Locate the cell with the specified text and output its (X, Y) center coordinate. 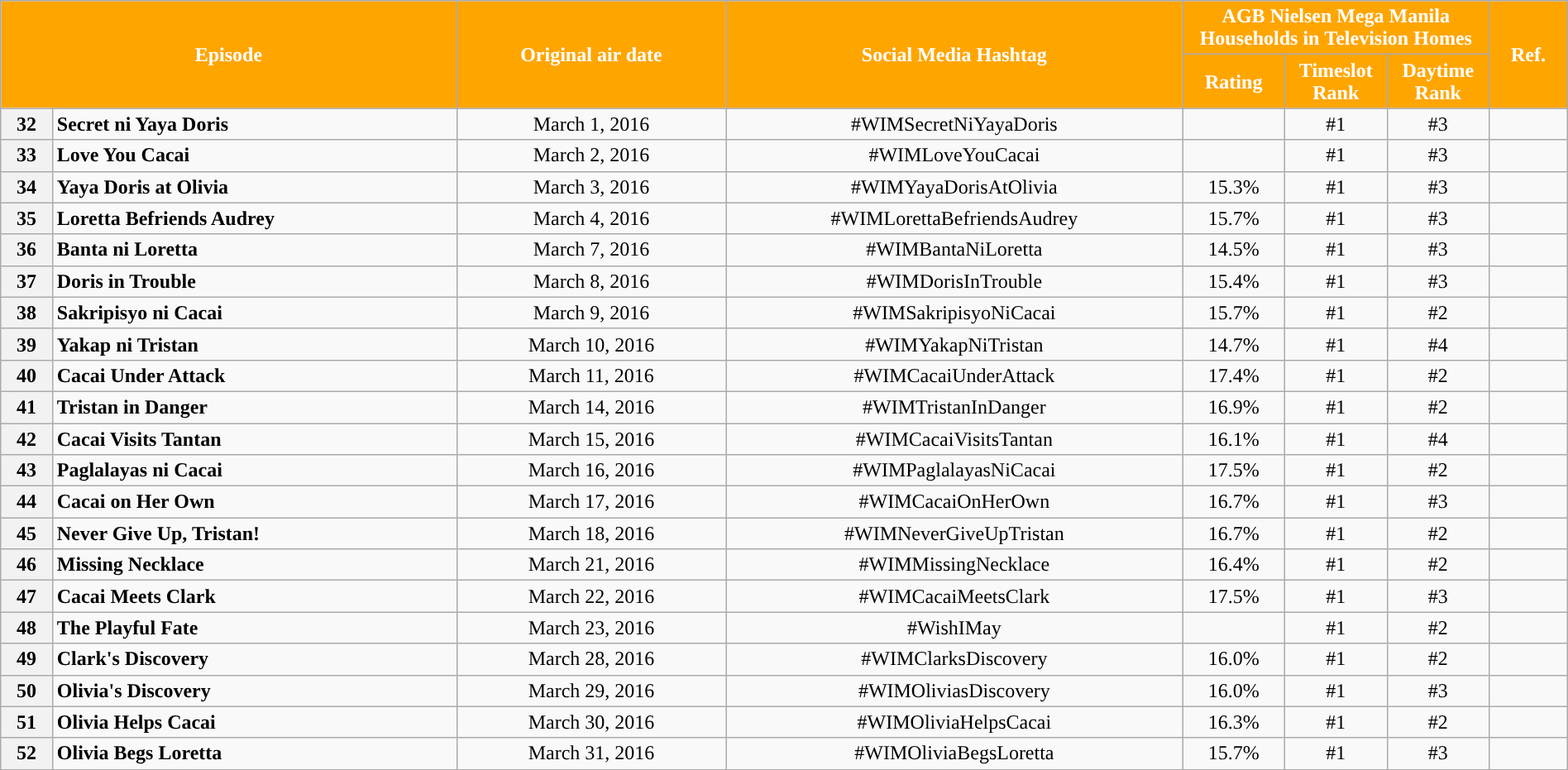
March 31, 2016 (591, 753)
Clark's Discovery (255, 659)
Rating (1234, 81)
Yaya Doris at Olivia (255, 187)
March 2, 2016 (591, 155)
Episode (228, 55)
March 11, 2016 (591, 375)
#WIMLorettaBefriendsAudrey (954, 218)
#WIMSakripisyoNiCacai (954, 313)
37 (26, 281)
Cacai Under Attack (255, 375)
#WIMDorisInTrouble (954, 281)
16.3% (1234, 722)
14.7% (1234, 344)
#WIMYayaDorisAtOlivia (954, 187)
March 18, 2016 (591, 533)
March 10, 2016 (591, 344)
#WIMTristanInDanger (954, 407)
#WIMCacaiMeetsClark (954, 596)
14.5% (1234, 250)
Timeslot Rank (1336, 81)
46 (26, 565)
#WIMCacaiUnderAttack (954, 375)
16.4% (1234, 565)
March 17, 2016 (591, 502)
44 (26, 502)
Olivia Begs Loretta (255, 753)
52 (26, 753)
42 (26, 439)
36 (26, 250)
Olivia's Discovery (255, 691)
45 (26, 533)
March 4, 2016 (591, 218)
#WIMLoveYouCacai (954, 155)
#WIMYakapNiTristan (954, 344)
Yakap ni Tristan (255, 344)
Original air date (591, 55)
March 28, 2016 (591, 659)
39 (26, 344)
Banta ni Loretta (255, 250)
#WIMMissingNecklace (954, 565)
51 (26, 722)
Never Give Up, Tristan! (255, 533)
47 (26, 596)
March 30, 2016 (591, 722)
March 22, 2016 (591, 596)
Love You Cacai (255, 155)
38 (26, 313)
#WIMCacaiVisitsTantan (954, 439)
Olivia Helps Cacai (255, 722)
#WIMBantaNiLoretta (954, 250)
32 (26, 124)
March 16, 2016 (591, 471)
#WishIMay (954, 628)
40 (26, 375)
35 (26, 218)
Paglalayas ni Cacai (255, 471)
March 29, 2016 (591, 691)
Sakripisyo ni Cacai (255, 313)
Doris in Trouble (255, 281)
#WIMPaglalayasNiCacai (954, 471)
Tristan in Danger (255, 407)
#WIMOliviaHelpsCacai (954, 722)
Ref. (1528, 55)
March 14, 2016 (591, 407)
15.3% (1234, 187)
15.4% (1234, 281)
The Playful Fate (255, 628)
50 (26, 691)
17.4% (1234, 375)
#WIMNeverGiveUpTristan (954, 533)
March 3, 2016 (591, 187)
March 7, 2016 (591, 250)
March 15, 2016 (591, 439)
Cacai on Her Own (255, 502)
#WIMOliviaBegsLoretta (954, 753)
16.1% (1234, 439)
Secret ni Yaya Doris (255, 124)
#WIMCacaiOnHerOwn (954, 502)
49 (26, 659)
AGB Nielsen Mega Manila Households in Television Homes (1336, 28)
Cacai Meets Clark (255, 596)
Missing Necklace (255, 565)
43 (26, 471)
March 8, 2016 (591, 281)
#WIMOliviasDiscovery (954, 691)
#WIMSecretNiYayaDoris (954, 124)
34 (26, 187)
41 (26, 407)
Daytime Rank (1438, 81)
Social Media Hashtag (954, 55)
48 (26, 628)
16.9% (1234, 407)
33 (26, 155)
Cacai Visits Tantan (255, 439)
March 21, 2016 (591, 565)
#WIMClarksDiscovery (954, 659)
Loretta Befriends Audrey (255, 218)
March 9, 2016 (591, 313)
March 23, 2016 (591, 628)
March 1, 2016 (591, 124)
